Scan for the cell matching the given text and deliver its (X, Y) coordinate at center. 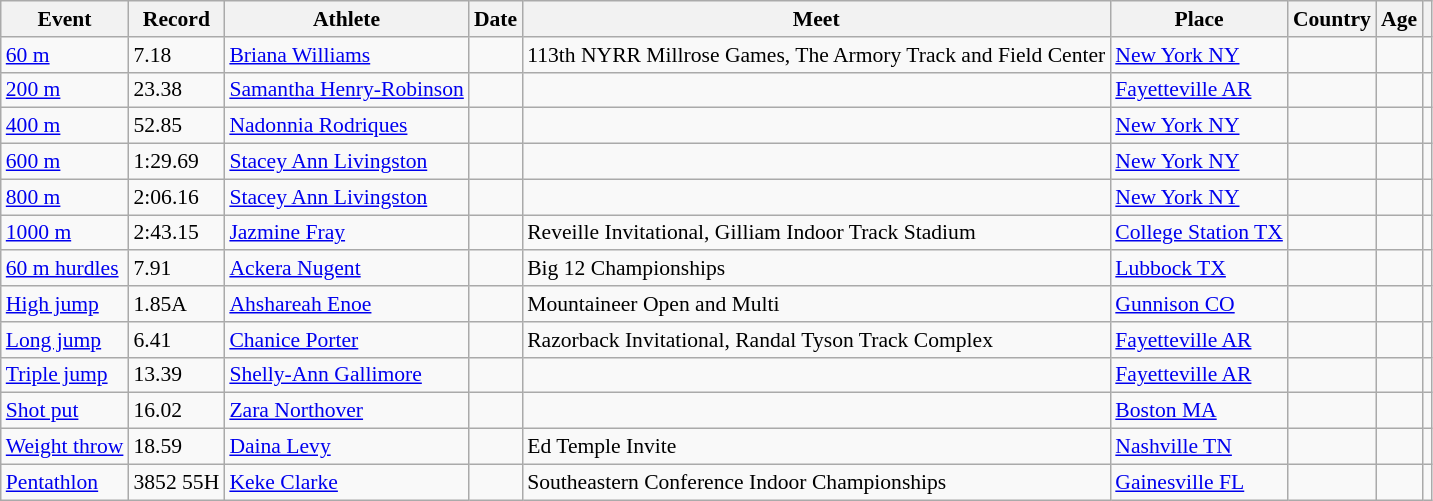
Weight throw (65, 447)
1.85A (176, 304)
7.91 (176, 269)
Daina Levy (346, 447)
60 m (65, 55)
2:43.15 (176, 233)
13.39 (176, 375)
18.59 (176, 447)
Long jump (65, 340)
Gunnison CO (1199, 304)
Samantha Henry-Robinson (346, 90)
Jazmine Fray (346, 233)
Reveille Invitational, Gilliam Indoor Track Stadium (816, 233)
College Station TX (1199, 233)
Nashville TN (1199, 447)
Age (1399, 19)
Mountaineer Open and Multi (816, 304)
Lubbock TX (1199, 269)
23.38 (176, 90)
Athlete (346, 19)
Gainesville FL (1199, 482)
Place (1199, 19)
60 m hurdles (65, 269)
Meet (816, 19)
1:29.69 (176, 162)
600 m (65, 162)
52.85 (176, 126)
High jump (65, 304)
400 m (65, 126)
Pentathlon (65, 482)
Date (496, 19)
Ed Temple Invite (816, 447)
7.18 (176, 55)
Keke Clarke (346, 482)
1000 m (65, 233)
Country (1332, 19)
800 m (65, 197)
Southeastern Conference Indoor Championships (816, 482)
Chanice Porter (346, 340)
Zara Northover (346, 411)
2:06.16 (176, 197)
Ahshareah Enoe (346, 304)
113th NYRR Millrose Games, The Armory Track and Field Center (816, 55)
Briana Williams (346, 55)
Nadonnia Rodriques (346, 126)
Shot put (65, 411)
3852 55H (176, 482)
Shelly-Ann Gallimore (346, 375)
16.02 (176, 411)
200 m (65, 90)
Record (176, 19)
Triple jump (65, 375)
Ackera Nugent (346, 269)
6.41 (176, 340)
Event (65, 19)
Razorback Invitational, Randal Tyson Track Complex (816, 340)
Big 12 Championships (816, 269)
Boston MA (1199, 411)
